Capture the cell that displays the provided text and extract its [X, Y] central coordinate. 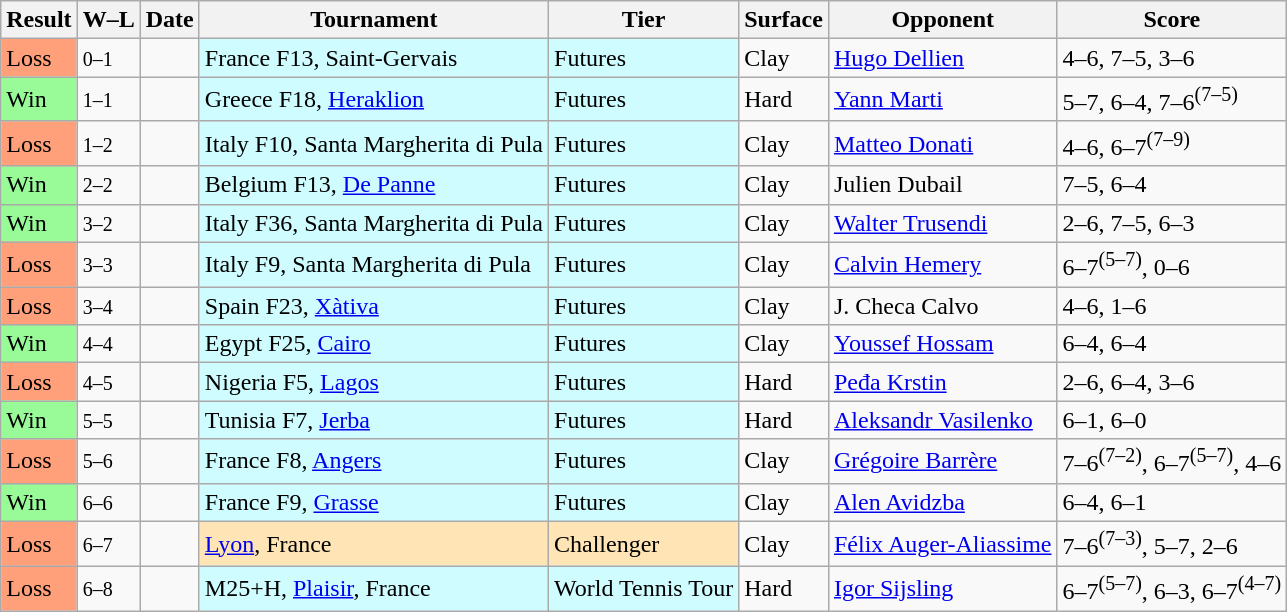
4–5 [108, 382]
7–6(7–3), 5–7, 2–6 [1172, 544]
Italy F36, Santa Margherita di Pula [374, 223]
0–1 [108, 58]
Walter Trusendi [942, 223]
4–6, 7–5, 3–6 [1172, 58]
J. Checa Calvo [942, 306]
3–4 [108, 306]
W–L [108, 20]
France F13, Saint-Gervais [374, 58]
6–7 [108, 544]
Grégoire Barrère [942, 462]
Matteo Donati [942, 144]
Alen Avidzba [942, 502]
World Tennis Tour [644, 588]
Surface [784, 20]
Igor Sijsling [942, 588]
M25+H, Plaisir, France [374, 588]
2–2 [108, 185]
Tournament [374, 20]
6–4, 6–4 [1172, 344]
Peđa Krstin [942, 382]
6–6 [108, 502]
2–6, 7–5, 6–3 [1172, 223]
4–6, 6–7(7–9) [1172, 144]
Julien Dubail [942, 185]
Yann Marti [942, 100]
Félix Auger-Aliassime [942, 544]
Aleksandr Vasilenko [942, 420]
2–6, 6–4, 3–6 [1172, 382]
7–5, 6–4 [1172, 185]
6–4, 6–1 [1172, 502]
Score [1172, 20]
3–2 [108, 223]
4–4 [108, 344]
Nigeria F5, Lagos [374, 382]
Tier [644, 20]
1–1 [108, 100]
Egypt F25, Cairo [374, 344]
1–2 [108, 144]
6–8 [108, 588]
Belgium F13, De Panne [374, 185]
4–6, 1–6 [1172, 306]
Challenger [644, 544]
Hugo Dellien [942, 58]
Spain F23, Xàtiva [374, 306]
Tunisia F7, Jerba [374, 420]
Date [170, 20]
5–6 [108, 462]
Greece F18, Heraklion [374, 100]
France F9, Grasse [374, 502]
5–7, 6–4, 7–6(7–5) [1172, 100]
Lyon, France [374, 544]
Calvin Hemery [942, 264]
6–1, 6–0 [1172, 420]
Youssef Hossam [942, 344]
5–5 [108, 420]
Italy F9, Santa Margherita di Pula [374, 264]
6–7(5–7), 6–3, 6–7(4–7) [1172, 588]
Italy F10, Santa Margherita di Pula [374, 144]
Opponent [942, 20]
France F8, Angers [374, 462]
7–6(7–2), 6–7(5–7), 4–6 [1172, 462]
6–7(5–7), 0–6 [1172, 264]
Result [39, 20]
3–3 [108, 264]
